Find where the given text appears and provide that cell's center as (x, y) coordinate. 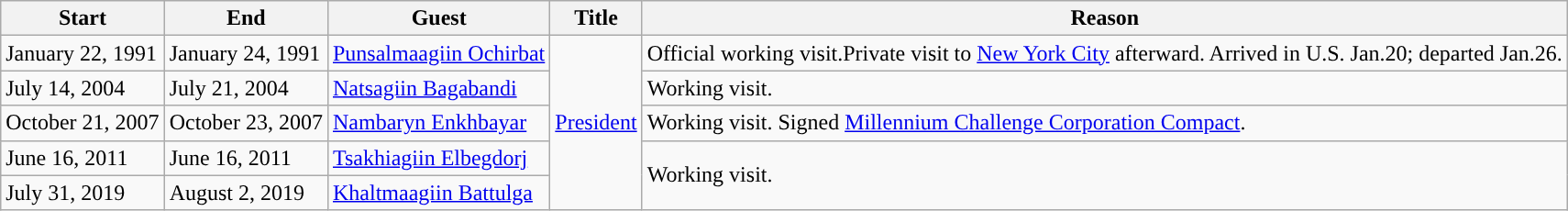
Nambaryn Enkhbayar (438, 123)
Punsalmaagiin Ochirbat (438, 53)
Natsagiin Bagabandi (438, 88)
Khaltmaagiin Battulga (438, 193)
January 24, 1991 (246, 53)
Title (596, 18)
Reason (1104, 18)
Guest (438, 18)
Official working visit.Private visit to New York City afterward. Arrived in U.S. Jan.20; departed Jan.26. (1104, 53)
January 22, 1991 (83, 53)
October 23, 2007 (246, 123)
August 2, 2019 (246, 193)
October 21, 2007 (83, 123)
Start (83, 18)
July 14, 2004 (83, 88)
Tsakhiagiin Elbegdorj (438, 158)
President (596, 123)
July 31, 2019 (83, 193)
July 21, 2004 (246, 88)
End (246, 18)
Working visit. Signed Millennium Challenge Corporation Compact. (1104, 123)
